Determine the [x, y] coordinate at the center of the cell enclosing the given text.  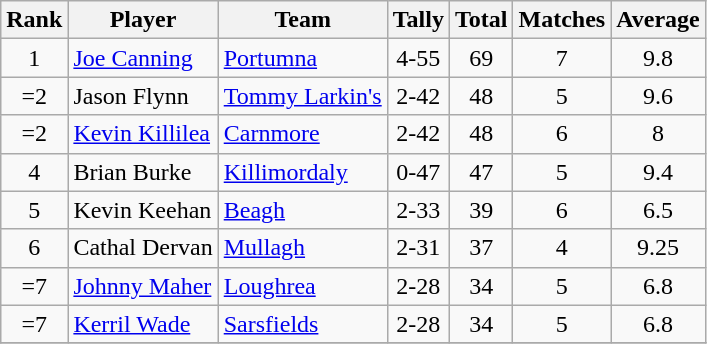
Kerril Wade [143, 324]
Killimordaly [302, 172]
Average [658, 20]
Sarsfields [302, 324]
2-31 [418, 248]
6.5 [658, 210]
Matches [562, 20]
Player [143, 20]
Johnny Maher [143, 286]
7 [562, 58]
1 [34, 58]
Mullagh [302, 248]
37 [481, 248]
2-33 [418, 210]
47 [481, 172]
4-55 [418, 58]
9.25 [658, 248]
Carnmore [302, 134]
9.8 [658, 58]
Tally [418, 20]
Team [302, 20]
0-47 [418, 172]
Joe Canning [143, 58]
Kevin Killilea [143, 134]
Rank [34, 20]
Loughrea [302, 286]
69 [481, 58]
Total [481, 20]
9.4 [658, 172]
Tommy Larkin's [302, 96]
Beagh [302, 210]
9.6 [658, 96]
Cathal Dervan [143, 248]
Portumna [302, 58]
8 [658, 134]
39 [481, 210]
Jason Flynn [143, 96]
Brian Burke [143, 172]
Kevin Keehan [143, 210]
